Find where the given text appears and provide that cell's center as (x, y) coordinate. 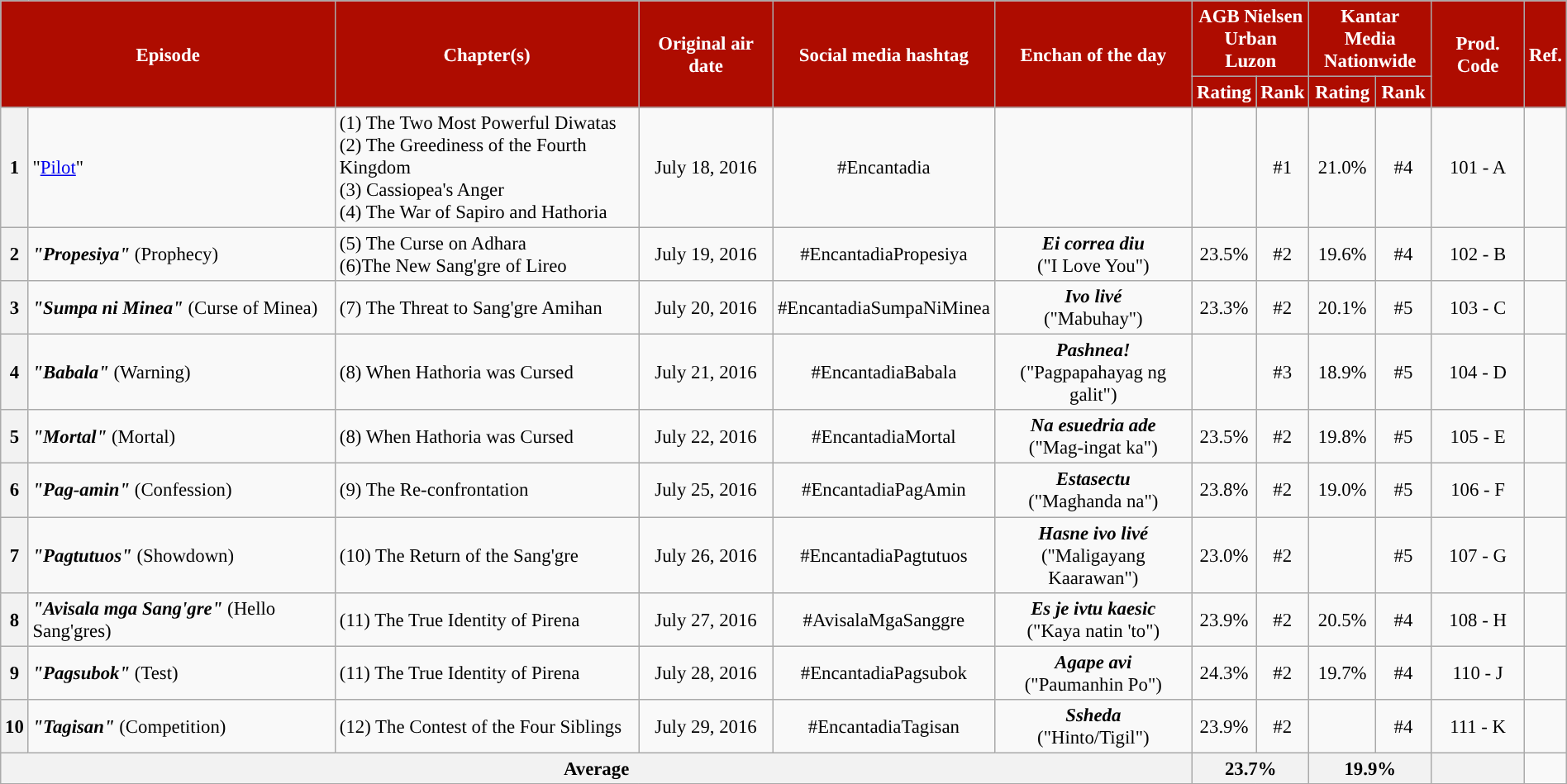
#EncantadiaMortal (884, 436)
19.0% (1342, 491)
104 - D (1478, 373)
2 (15, 254)
July 25, 2016 (706, 491)
July 28, 2016 (706, 672)
"Pag-amin" (Confession) (182, 491)
"Pilot" (182, 168)
#Encantadia (884, 168)
Hasne ivo livé ("Maligayang Kaarawan") (1093, 555)
10 (15, 725)
105 - E (1478, 436)
"Pagsubok" (Test) (182, 672)
July 21, 2016 (706, 373)
Chapter(s) (488, 55)
July 22, 2016 (706, 436)
23.3% (1225, 307)
102 - B (1478, 254)
#3 (1283, 373)
#EncantadiaPropesiya (884, 254)
"Avisala mga Sang'gre" (Hello Sang'gres) (182, 620)
July 29, 2016 (706, 725)
4 (15, 373)
#EncantadiaBabala (884, 373)
19.6% (1342, 254)
"Pagtutuos" (Showdown) (182, 555)
"Babala" (Warning) (182, 373)
Episode (169, 55)
July 27, 2016 (706, 620)
(12) The Contest of the Four Siblings (488, 725)
23.0% (1225, 555)
July 19, 2016 (706, 254)
"Tagisan" (Competition) (182, 725)
101 - A (1478, 168)
19.7% (1342, 672)
106 - F (1478, 491)
20.1% (1342, 307)
AGB NielsenUrban Luzon (1251, 39)
Ivo livé ("Mabuhay") (1093, 307)
7 (15, 555)
Social media hashtag (884, 55)
23.8% (1225, 491)
19.9% (1370, 768)
Prod. Code (1478, 55)
23.7% (1251, 768)
108 - H (1478, 620)
103 - C (1478, 307)
July 18, 2016 (706, 168)
Ssheda ("Hinto/Tigil") (1093, 725)
20.5% (1342, 620)
"Sumpa ni Minea" (Curse of Minea) (182, 307)
#EncantadiaTagisan (884, 725)
1 (15, 168)
Average (597, 768)
July 26, 2016 (706, 555)
110 - J (1478, 672)
(10) The Return of the Sang'gre (488, 555)
8 (15, 620)
#EncantadiaPagAmin (884, 491)
6 (15, 491)
19.8% (1342, 436)
Ei correa diu ("I Love You") (1093, 254)
(7) The Threat to Sang'gre Amihan (488, 307)
#AvisalaMgaSanggre (884, 620)
5 (15, 436)
18.9% (1342, 373)
Pashnea!("Pagpapahayag ng galit") (1093, 373)
111 - K (1478, 725)
Ref. (1546, 55)
Kantar MediaNationwide (1370, 39)
#1 (1283, 168)
"Propesiya" (Prophecy) (182, 254)
"Mortal" (Mortal) (182, 436)
(9) The Re-confrontation (488, 491)
(5) The Curse on Adhara(6)The New Sang'gre of Lireo (488, 254)
21.0% (1342, 168)
#EncantadiaPagtutuos (884, 555)
Na esuedria ade ("Mag-ingat ka") (1093, 436)
July 20, 2016 (706, 307)
#EncantadiaPagsubok (884, 672)
9 (15, 672)
Original air date (706, 55)
Agape avi ("Paumanhin Po") (1093, 672)
#EncantadiaSumpaNiMinea (884, 307)
(1) The Two Most Powerful Diwatas (2) The Greediness of the Fourth Kingdom (3) Cassiopea's Anger (4) The War of Sapiro and Hathoria (488, 168)
24.3% (1225, 672)
Es je ivtu kaesic ("Kaya natin 'to") (1093, 620)
Estasectu ("Maghanda na") (1093, 491)
Enchan of the day (1093, 55)
107 - G (1478, 555)
3 (15, 307)
